Locate the cell with the specified text and output its [X, Y] center coordinate. 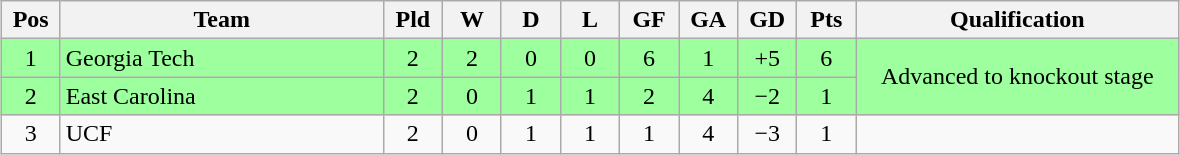
−2 [768, 96]
Pld [412, 20]
D [530, 20]
+5 [768, 58]
GD [768, 20]
UCF [222, 134]
3 [30, 134]
GA [708, 20]
Pts [826, 20]
East Carolina [222, 96]
W [472, 20]
Pos [30, 20]
GF [650, 20]
L [590, 20]
Team [222, 20]
Advanced to knockout stage [1018, 77]
Qualification [1018, 20]
−3 [768, 134]
Georgia Tech [222, 58]
